Provide the (X, Y) coordinate of the cell's center where the given text is located.  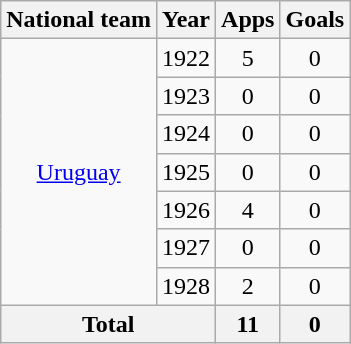
1925 (186, 172)
2 (248, 286)
National team (79, 20)
4 (248, 210)
5 (248, 58)
Year (186, 20)
1927 (186, 248)
1924 (186, 134)
1923 (186, 96)
11 (248, 324)
Uruguay (79, 172)
Apps (248, 20)
1922 (186, 58)
1926 (186, 210)
Goals (315, 20)
1928 (186, 286)
Total (108, 324)
